Capture the cell that displays the provided text and extract its [X, Y] central coordinate. 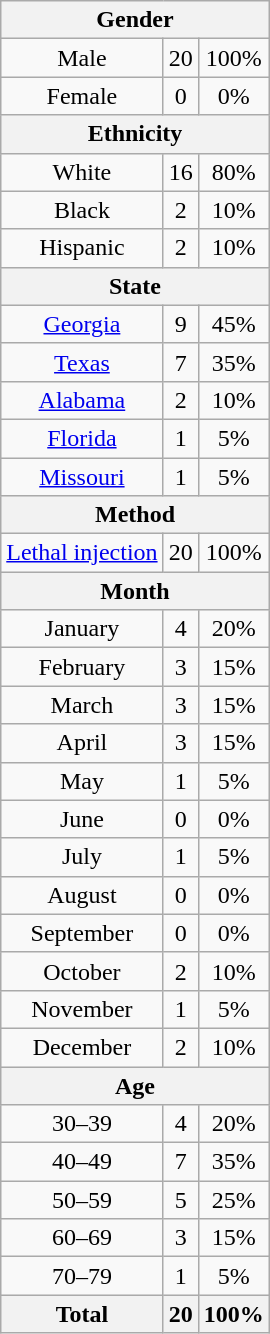
Male [82, 58]
Female [82, 96]
October [82, 971]
5 [180, 1200]
November [82, 1009]
Lethal injection [82, 553]
25% [234, 1200]
45% [234, 324]
60–69 [82, 1238]
40–49 [82, 1162]
30–39 [82, 1124]
April [82, 743]
March [82, 705]
70–79 [82, 1276]
State [135, 286]
August [82, 895]
July [82, 857]
80% [234, 172]
January [82, 629]
September [82, 933]
Black [82, 210]
Hispanic [82, 248]
December [82, 1047]
Florida [82, 438]
Texas [82, 362]
White [82, 172]
May [82, 781]
Total [82, 1314]
Georgia [82, 324]
Ethnicity [135, 134]
Alabama [82, 400]
June [82, 819]
Gender [135, 20]
Month [135, 591]
Method [135, 515]
16 [180, 172]
9 [180, 324]
Age [135, 1085]
50–59 [82, 1200]
February [82, 667]
Missouri [82, 477]
